Locate the cell with the specified text and output its [X, Y] center coordinate. 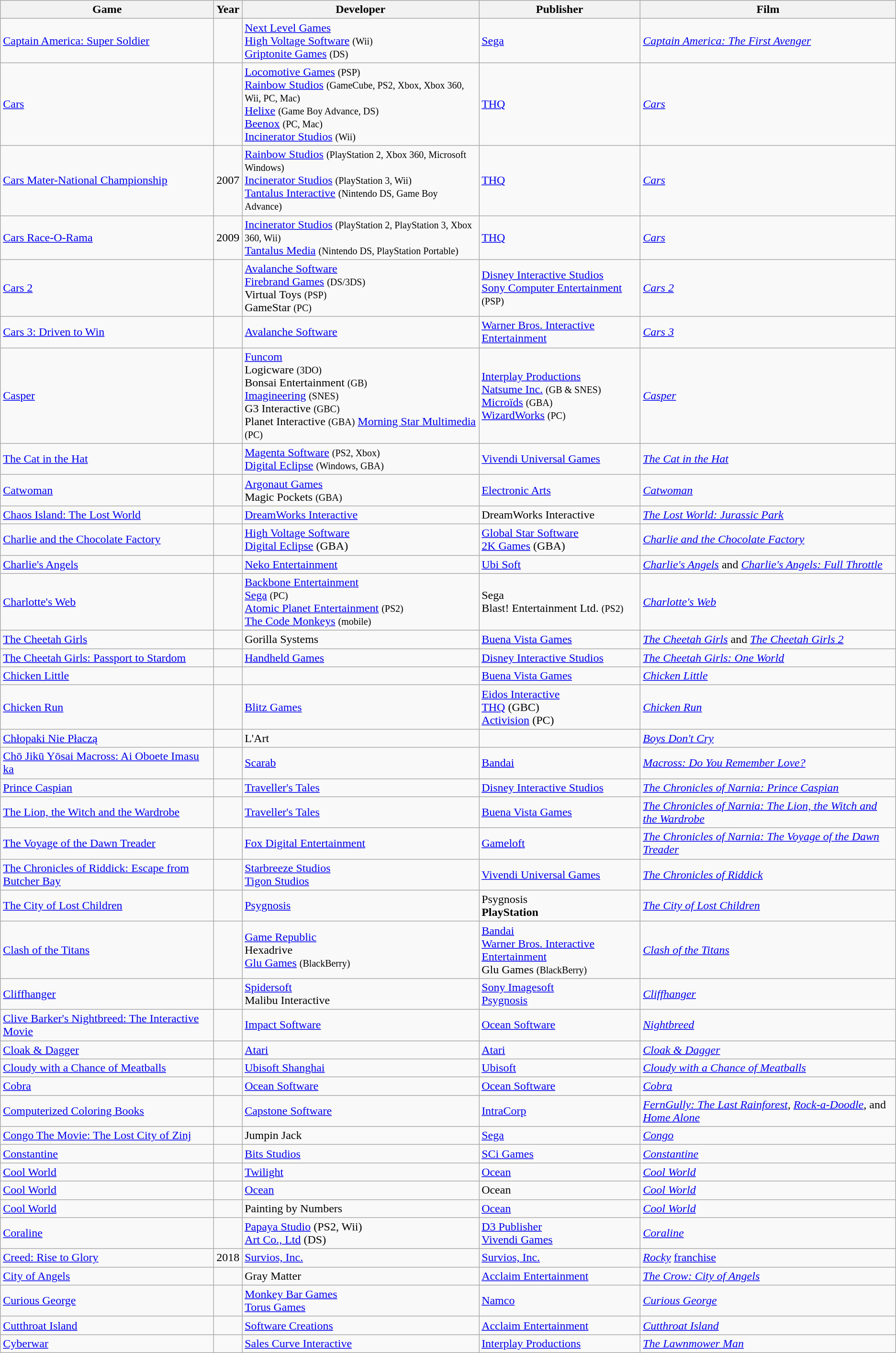
Backbone EntertainmentSega (PC)Atomic Planet Entertainment (PS2)The Code Monkeys (mobile) [361, 602]
The Cheetah Girls and The Cheetah Girls 2 [768, 640]
Eidos InteractiveTHQ (GBC)Activision (PC) [560, 707]
Painting by Numbers [361, 1208]
High Voltage SoftwareDigital Eclipse (GBA) [361, 539]
Developer [361, 10]
PsygnosisPlayStation [560, 906]
Software Creations [361, 1325]
Cars 3 [768, 332]
Creed: Rise to Glory [107, 1258]
Congo [768, 1136]
Psygnosis [361, 906]
Jumpin Jack [361, 1136]
Captain America: The First Avenger [768, 41]
Cars Race-O-Rama [107, 237]
Gorilla Systems [361, 640]
Sony ImagesoftPsygnosis [560, 994]
BandaiWarner Bros. Interactive EntertainmentGlu Games (BlackBerry) [560, 950]
Bits Studios [361, 1154]
Boys Don't Cry [768, 738]
Interplay ProductionsNatsume Inc. (GB & SNES)Microïds (GBA)WizardWorks (PC) [560, 395]
The Cheetah Girls [107, 640]
Year [228, 10]
Game [107, 10]
Cyberwar [107, 1343]
Disney Interactive StudiosSony Computer Entertainment (PSP) [560, 288]
Charlie's Angels [107, 564]
Congo The Movie: The Lost City of Zinj [107, 1136]
2007 [228, 180]
Twilight [361, 1172]
Starbreeze StudiosTigon Studios [361, 874]
Nightbreed [768, 1025]
The Chronicles of Narnia: The Lion, the Witch and the Wardrobe [768, 812]
Sales Curve Interactive [361, 1343]
SpidersoftMalibu Interactive [361, 994]
2018 [228, 1258]
Chaos Island: The Lost World [107, 515]
Film [768, 10]
SCi Games [560, 1154]
Ubisoft [560, 1068]
Magenta Software (PS2, Xbox)Digital Eclipse (Windows, GBA) [361, 459]
Gameloft [560, 844]
City of Angels [107, 1276]
The Voyage of the Dawn Treader [107, 844]
Papaya Studio (PS2, Wii)Art Co., Ltd (DS) [361, 1233]
The Lion, the Witch and the Wardrobe [107, 812]
The Cheetah Girls: Passport to Stardom [107, 658]
L'Art [361, 738]
SegaBlast! Entertainment Ltd. (PS2) [560, 602]
The Chronicles of Riddick: Escape from Butcher Bay [107, 874]
FuncomLogicware (3DO)Bonsai Entertainment (GB)Imagineering (SNES)G3 Interactive (GBC)Planet Interactive (GBA) Morning Star Multimedia (PC) [361, 395]
Computerized Coloring Books [107, 1111]
Macross: Do You Remember Love? [768, 763]
Chłopaki Nie Płaczą [107, 738]
Impact Software [361, 1025]
Bandai [560, 763]
Electronic Arts [560, 490]
The Lost World: Jurassic Park [768, 515]
Incinerator Studios (PlayStation 2, PlayStation 3, Xbox 360, Wii)Tantalus Media (Nintendo DS, PlayStation Portable) [361, 237]
Avalanche SoftwareFirebrand Games (DS/3DS)Virtual Toys (PSP)GameStar (PC) [361, 288]
Neko Entertainment [361, 564]
Warner Bros. Interactive Entertainment [560, 332]
2009 [228, 237]
Interplay Productions [560, 1343]
FernGully: The Last Rainforest, Rock-a-Doodle, and Home Alone [768, 1111]
Ubisoft Shanghai [361, 1068]
Fox Digital Entertainment [361, 844]
Captain America: Super Soldier [107, 41]
Clive Barker's Nightbreed: The Interactive Movie [107, 1025]
The Chronicles of Narnia: The Voyage of the Dawn Treader [768, 844]
Capstone Software [361, 1111]
Avalanche Software [361, 332]
Cars Mater-National Championship [107, 180]
Gray Matter [361, 1276]
Prince Caspian [107, 788]
Next Level GamesHigh Voltage Software (Wii)Griptonite Games (DS) [361, 41]
D3 PublisherVivendi Games [560, 1233]
Handheld Games [361, 658]
Monkey Bar GamesTorus Games [361, 1300]
The Lawnmower Man [768, 1343]
Scarab [361, 763]
Publisher [560, 10]
Blitz Games [361, 707]
Argonaut GamesMagic Pockets (GBA) [361, 490]
Chō Jikū Yōsai Macross: Ai Oboete Imasu ka [107, 763]
The Cheetah Girls: One World [768, 658]
Charlie's Angels and Charlie's Angels: Full Throttle [768, 564]
Ubi Soft [560, 564]
Namco [560, 1300]
The Chronicles of Narnia: Prince Caspian [768, 788]
IntraCorp [560, 1111]
Rocky franchise [768, 1258]
Cars 3: Driven to Win [107, 332]
The Chronicles of Riddick [768, 874]
Game RepublicHexadriveGlu Games (BlackBerry) [361, 950]
Global Star Software2K Games (GBA) [560, 539]
The Crow: City of Angels [768, 1276]
